From the cell containing the given text, extract its center point as (X, Y) coordinate. 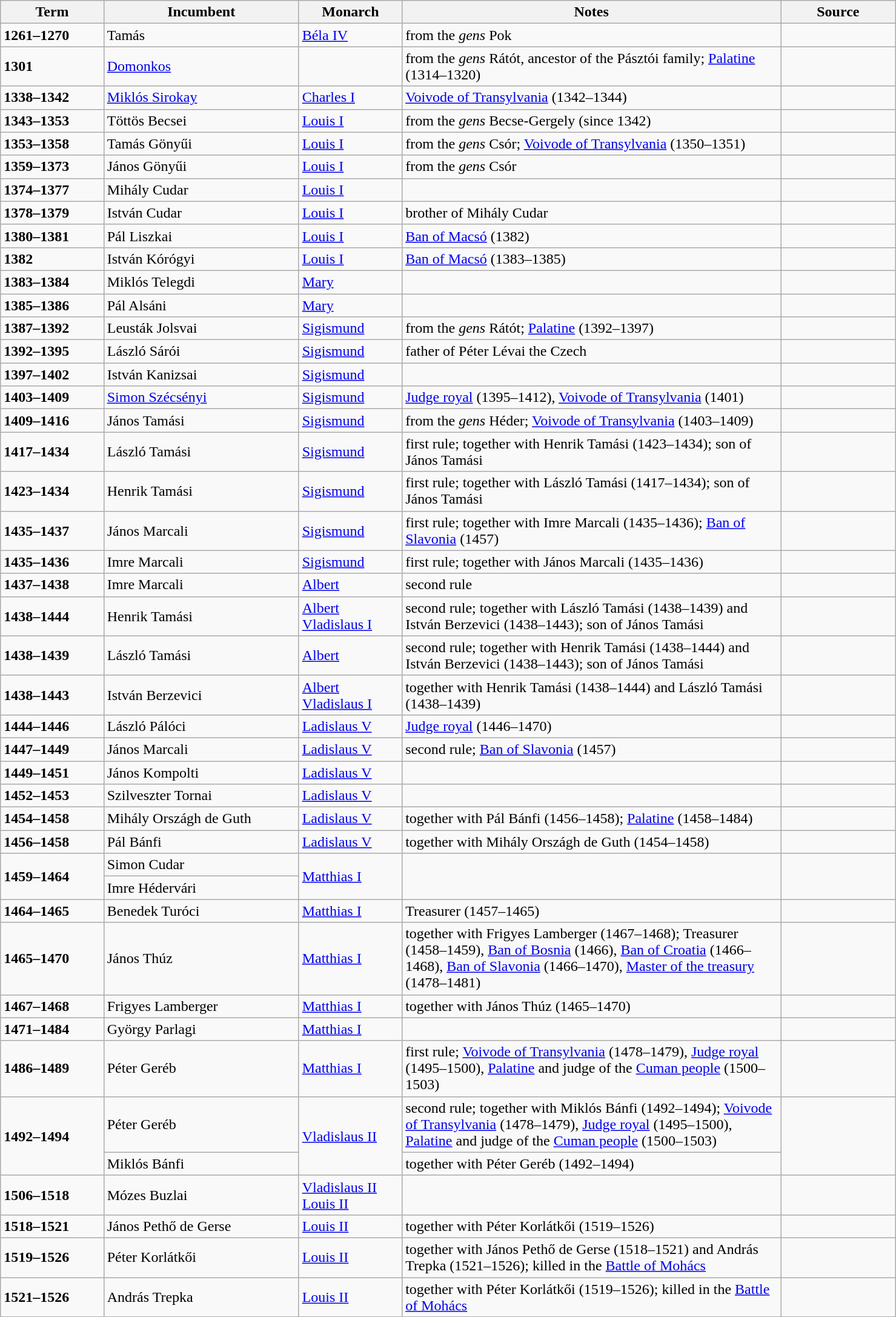
1438–1443 (52, 695)
first rule; Voivode of Transylvania (1478–1479), Judge royal (1495–1500), Palatine and judge of the Cuman people (1500–1503) (591, 1069)
together with Henrik Tamási (1438–1444) and László Tamási (1438–1439) (591, 695)
Péter Korlátkői (201, 1257)
from the gens Becse-Gergely (since 1342) (591, 121)
Term (52, 12)
Imre Hédervári (201, 888)
1447–1449 (52, 749)
1301 (52, 67)
István Kórógyi (201, 259)
1397–1402 (52, 375)
Pál Alsáni (201, 305)
from the gens Héder; Voivode of Transylvania (1403–1409) (591, 421)
1464–1465 (52, 911)
1459–1464 (52, 876)
Voivode of Transylvania (1342–1344) (591, 98)
1438–1444 (52, 616)
1521–1526 (52, 1297)
brother of Mihály Cudar (591, 213)
1506–1518 (52, 1195)
Leusták Jolsvai (201, 328)
László Pálóci (201, 726)
second rule; Ban of Slavonia (1457) (591, 749)
together with Péter Korlátkői (1519–1526); killed in the Battle of Mohács (591, 1297)
Ban of Macsó (1382) (591, 236)
István Cudar (201, 213)
1359–1373 (52, 167)
second rule (591, 585)
1486–1489 (52, 1069)
Treasurer (1457–1465) (591, 911)
1465–1470 (52, 959)
from the gens Csór; Voivode of Transylvania (1350–1351) (591, 144)
first rule; together with László Tamási (1417–1434); son of János Tamási (591, 491)
1417–1434 (52, 452)
together with Pál Bánfi (1456–1458); Palatine (1458–1484) (591, 819)
1380–1381 (52, 236)
1518–1521 (52, 1226)
Simon Szécsényi (201, 398)
György Parlagi (201, 1029)
Mózes Buzlai (201, 1195)
together with Péter Geréb (1492–1494) (591, 1164)
together with Mihály Országh de Guth (1454–1458) (591, 842)
1383–1384 (52, 282)
1435–1436 (52, 562)
Töttös Becsei (201, 121)
from the gens Csór (591, 167)
Pál Liszkai (201, 236)
István Kanizsai (201, 375)
1452–1453 (52, 796)
Monarch (350, 12)
Miklós Sirokay (201, 98)
Simon Cudar (201, 865)
János Gönyűi (201, 167)
Incumbent (201, 12)
1471–1484 (52, 1029)
Szilveszter Tornai (201, 796)
1343–1353 (52, 121)
1519–1526 (52, 1257)
1456–1458 (52, 842)
Charles I (350, 98)
second rule; together with László Tamási (1438–1439) and István Berzevici (1438–1443); son of János Tamási (591, 616)
first rule; together with Imre Marcali (1435–1436); Ban of Slavonia (1457) (591, 531)
Pál Bánfi (201, 842)
Ban of Macsó (1383–1385) (591, 259)
1423–1434 (52, 491)
János Tamási (201, 421)
János Thúz (201, 959)
1438–1439 (52, 656)
1392–1395 (52, 352)
Judge royal (1446–1470) (591, 726)
Notes (591, 12)
Benedek Turóci (201, 911)
1374–1377 (52, 190)
1444–1446 (52, 726)
István Berzevici (201, 695)
Miklós Bánfi (201, 1164)
from the gens Rátót, ancestor of the Pásztói family; Palatine (1314–1320) (591, 67)
János Pethő de Gerse (201, 1226)
Tamás (201, 35)
Domonkos (201, 67)
1449–1451 (52, 773)
Miklós Telegdi (201, 282)
1353–1358 (52, 144)
András Trepka (201, 1297)
1467–1468 (52, 1006)
1338–1342 (52, 98)
Tamás Gönyűi (201, 144)
first rule; together with Henrik Tamási (1423–1434); son of János Tamási (591, 452)
together with János Thúz (1465–1470) (591, 1006)
1387–1392 (52, 328)
first rule; together with János Marcali (1435–1436) (591, 562)
Source (838, 12)
together with János Pethő de Gerse (1518–1521) and András Trepka (1521–1526); killed in the Battle of Mohács (591, 1257)
from the gens Rátót; Palatine (1392–1397) (591, 328)
János Kompolti (201, 773)
1382 (52, 259)
1435–1437 (52, 531)
1492–1494 (52, 1136)
Judge royal (1395–1412), Voivode of Transylvania (1401) (591, 398)
1437–1438 (52, 585)
1403–1409 (52, 398)
Frigyes Lamberger (201, 1006)
father of Péter Lévai the Czech (591, 352)
Mihály Cudar (201, 190)
1378–1379 (52, 213)
Vladislaus IILouis II (350, 1195)
Béla IV (350, 35)
Vladislaus II (350, 1136)
1261–1270 (52, 35)
1409–1416 (52, 421)
second rule; together with Henrik Tamási (1438–1444) and István Berzevici (1438–1443); son of János Tamási (591, 656)
László Sárói (201, 352)
together with Péter Korlátkői (1519–1526) (591, 1226)
Mihály Országh de Guth (201, 819)
from the gens Pok (591, 35)
1385–1386 (52, 305)
1454–1458 (52, 819)
